From the cell containing the given text, extract its center point as [X, Y] coordinate. 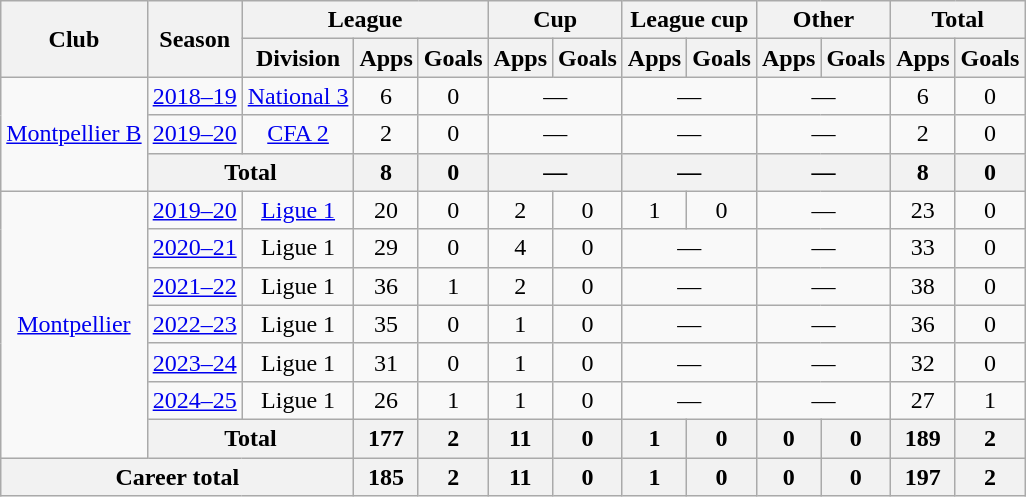
Cup [555, 20]
2021–22 [194, 286]
2018–19 [194, 96]
CFA 2 [298, 134]
Division [298, 58]
Club [74, 39]
2023–24 [194, 362]
189 [923, 438]
27 [923, 400]
2020–21 [194, 248]
35 [386, 324]
Season [194, 39]
33 [923, 248]
177 [386, 438]
4 [520, 248]
31 [386, 362]
185 [386, 477]
26 [386, 400]
Other [823, 20]
National 3 [298, 96]
Montpellier [74, 324]
League cup [689, 20]
Career total [178, 477]
Montpellier B [74, 134]
32 [923, 362]
2024–25 [194, 400]
23 [923, 210]
197 [923, 477]
38 [923, 286]
League [365, 20]
29 [386, 248]
20 [386, 210]
2022–23 [194, 324]
